From the cell containing the given text, extract its center point as [x, y] coordinate. 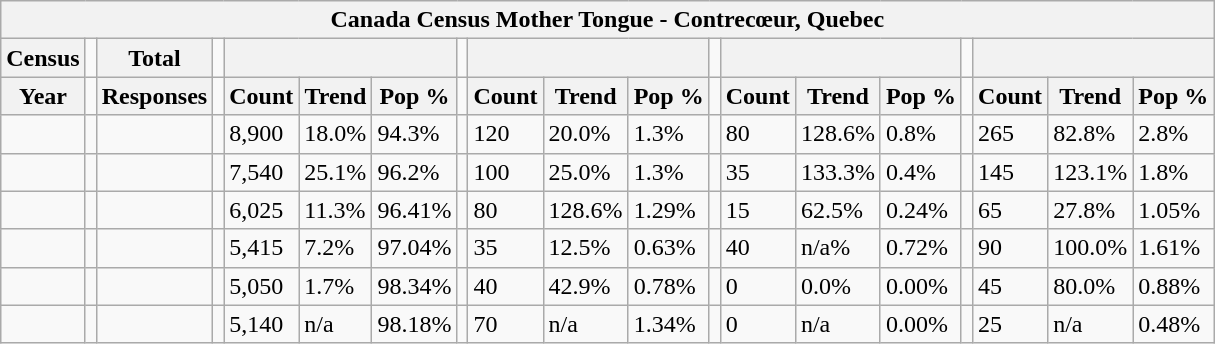
5,050 [262, 286]
65 [1010, 210]
0.88% [1174, 286]
80.0% [1090, 286]
94.3% [414, 134]
12.5% [586, 248]
0.8% [920, 134]
0.48% [1174, 324]
98.34% [414, 286]
18.0% [336, 134]
98.18% [414, 324]
96.41% [414, 210]
20.0% [586, 134]
62.5% [838, 210]
96.2% [414, 172]
145 [1010, 172]
42.9% [586, 286]
Census [43, 58]
0.78% [668, 286]
Responses [154, 96]
11.3% [336, 210]
25.1% [336, 172]
7.2% [336, 248]
90 [1010, 248]
1.8% [1174, 172]
0.4% [920, 172]
0.63% [668, 248]
0.0% [838, 286]
82.8% [1090, 134]
25 [1010, 324]
27.8% [1090, 210]
8,900 [262, 134]
25.0% [586, 172]
70 [506, 324]
n/a% [838, 248]
45 [1010, 286]
Year [43, 96]
1.29% [668, 210]
1.61% [1174, 248]
6,025 [262, 210]
Canada Census Mother Tongue - Contrecœur, Quebec [608, 20]
5,140 [262, 324]
7,540 [262, 172]
0.24% [920, 210]
265 [1010, 134]
1.7% [336, 286]
100 [506, 172]
1.34% [668, 324]
133.3% [838, 172]
Total [154, 58]
100.0% [1090, 248]
97.04% [414, 248]
2.8% [1174, 134]
0.72% [920, 248]
123.1% [1090, 172]
15 [758, 210]
120 [506, 134]
5,415 [262, 248]
1.05% [1174, 210]
